Search for the cell housing the specified text and yield its [X, Y] center coordinate. 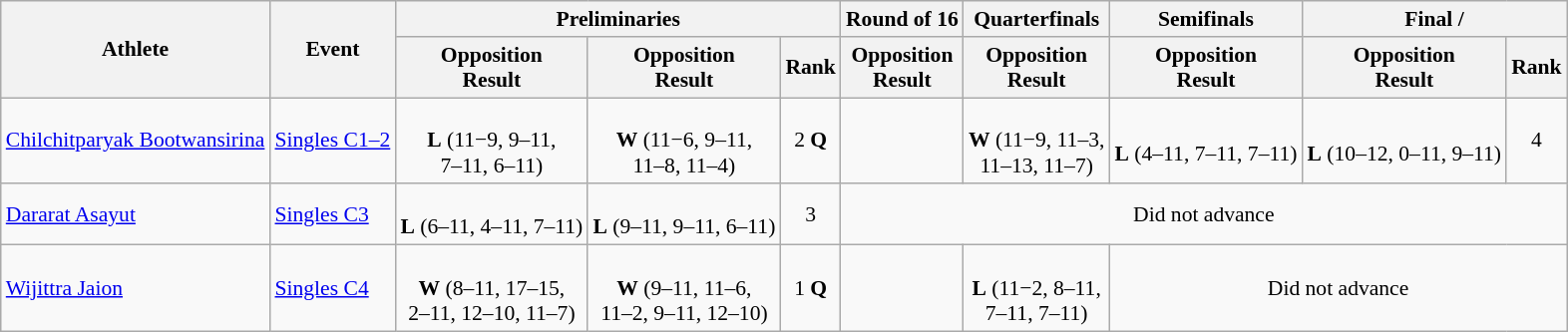
W (9–11, 11–6, 11–2, 9–11, 12–10) [684, 289]
Final / [1434, 19]
3 [810, 215]
Preliminaries [618, 19]
Athlete [136, 50]
Chilchitparyak Bootwansirina [136, 142]
Dararat Asayut [136, 215]
W (11−6, 9–11, 11–8, 11–4) [684, 142]
W (11−9, 11–3, 11–13, 11–7) [1037, 142]
Event [332, 50]
4 [1536, 142]
Wijittra Jaion [136, 289]
L (6–11, 4–11, 7–11) [491, 215]
L (9–11, 9–11, 6–11) [684, 215]
L (4–11, 7–11, 7–11) [1205, 142]
2 Q [810, 142]
L (10–12, 0–11, 9–11) [1404, 142]
1 Q [810, 289]
L (11−2, 8–11, 7–11, 7–11) [1037, 289]
Semifinals [1205, 19]
Round of 16 [902, 19]
Singles C3 [332, 215]
Singles C4 [332, 289]
W (8–11, 17–15, 2–11, 12–10, 11–7) [491, 289]
L (11−9, 9–11, 7–11, 6–11) [491, 142]
Quarterfinals [1037, 19]
Singles C1–2 [332, 142]
